Find where the given text appears and provide that cell's center as (X, Y) coordinate. 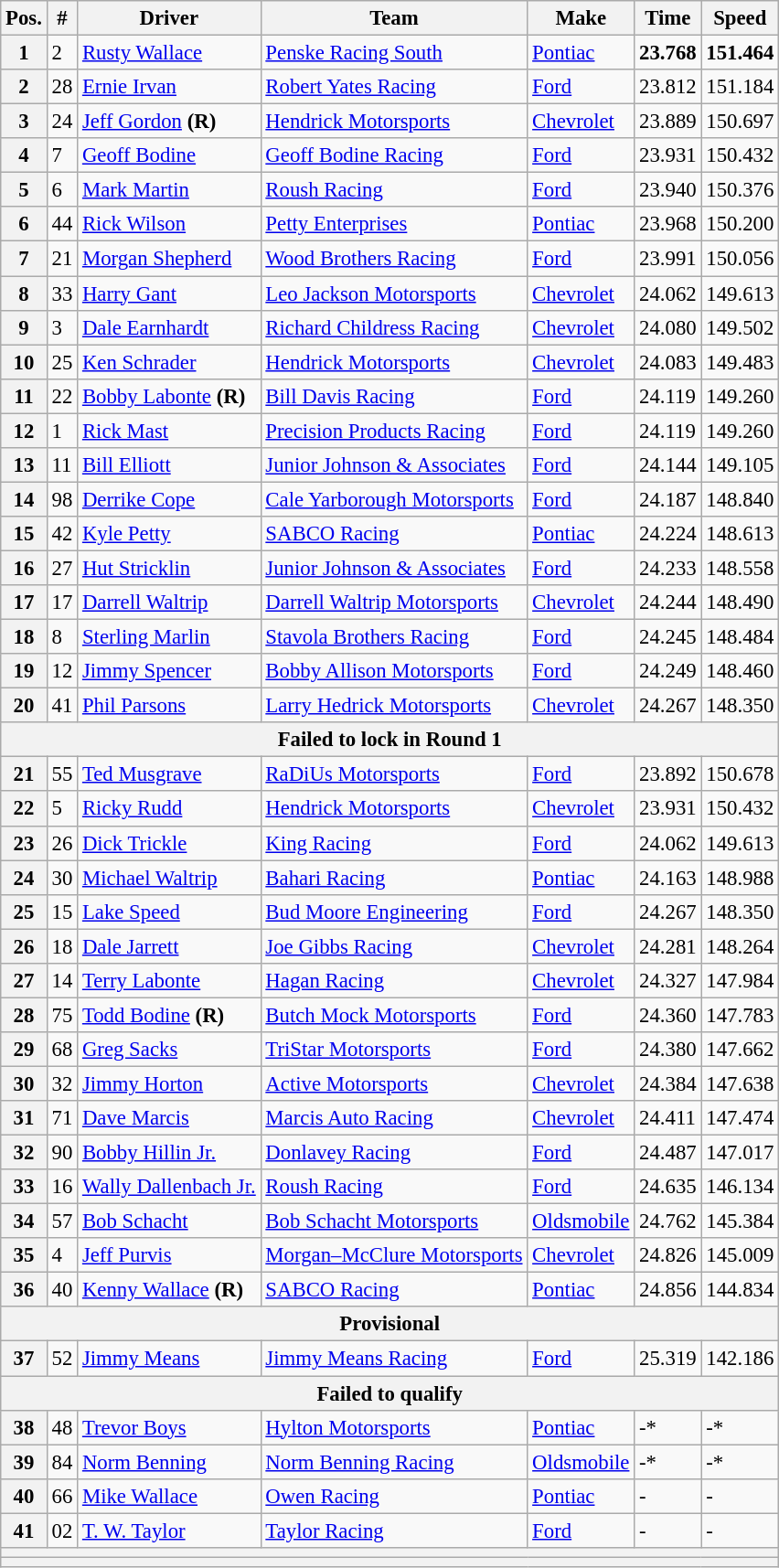
Bobby Allison Motorsports (394, 671)
148.840 (741, 499)
Jimmy Horton (169, 1083)
148.988 (741, 878)
24.080 (667, 327)
RaDiUs Motorsports (394, 774)
25.319 (667, 1359)
23.768 (667, 53)
23.940 (667, 190)
Geoff Bodine Racing (394, 155)
Bill Davis Racing (394, 396)
T. W. Taylor (169, 1531)
TriStar Motorsports (394, 1050)
Bob Schacht (169, 1221)
13 (24, 465)
24.224 (667, 534)
24.826 (667, 1255)
Donlavey Racing (394, 1153)
Todd Bodine (R) (169, 1015)
23.892 (667, 774)
24.233 (667, 568)
Owen Racing (394, 1496)
Ricky Rudd (169, 809)
24.144 (667, 465)
52 (62, 1359)
Robert Yates Racing (394, 87)
Dick Trickle (169, 843)
147.474 (741, 1118)
20 (24, 706)
Active Motorsports (394, 1083)
Lake Speed (169, 912)
151.464 (741, 53)
Hagan Racing (394, 981)
24.635 (667, 1187)
90 (62, 1153)
24.360 (667, 1015)
148.558 (741, 568)
Jeff Gordon (R) (169, 122)
71 (62, 1118)
Joe Gibbs Racing (394, 946)
Wally Dallenbach Jr. (169, 1187)
Greg Sacks (169, 1050)
149.502 (741, 327)
66 (62, 1496)
29 (24, 1050)
Petty Enterprises (394, 224)
148.264 (741, 946)
Bob Schacht Motorsports (394, 1221)
55 (62, 774)
Phil Parsons (169, 706)
24.244 (667, 603)
147.638 (741, 1083)
150.678 (741, 774)
24.856 (667, 1290)
Butch Mock Motorsports (394, 1015)
Jimmy Means Racing (394, 1359)
149.105 (741, 465)
Provisional (389, 1325)
Kenny Wallace (R) (169, 1290)
King Racing (394, 843)
Team (394, 18)
Wood Brothers Racing (394, 259)
Failed to lock in Round 1 (389, 740)
24.380 (667, 1050)
Failed to qualify (389, 1393)
Sterling Marlin (169, 637)
Leo Jackson Motorsports (394, 293)
23.889 (667, 122)
Geoff Bodine (169, 155)
24.327 (667, 981)
48 (62, 1427)
35 (24, 1255)
Norm Benning (169, 1462)
75 (62, 1015)
150.200 (741, 224)
Morgan Shepherd (169, 259)
Cale Yarborough Motorsports (394, 499)
36 (24, 1290)
23.812 (667, 87)
Darrell Waltrip (169, 603)
# (62, 18)
24.487 (667, 1153)
02 (62, 1531)
23.968 (667, 224)
148.490 (741, 603)
23 (24, 843)
31 (24, 1118)
147.783 (741, 1015)
142.186 (741, 1359)
24.281 (667, 946)
Precision Products Racing (394, 431)
Rick Mast (169, 431)
Jimmy Means (169, 1359)
Bahari Racing (394, 878)
Pos. (24, 18)
44 (62, 224)
148.484 (741, 637)
Jeff Purvis (169, 1255)
Hylton Motorsports (394, 1427)
57 (62, 1221)
Make (582, 18)
Taylor Racing (394, 1531)
39 (24, 1462)
68 (62, 1050)
Stavola Brothers Racing (394, 637)
24.083 (667, 362)
150.376 (741, 190)
34 (24, 1221)
42 (62, 534)
Terry Labonte (169, 981)
Penske Racing South (394, 53)
Time (667, 18)
84 (62, 1462)
Derrike Cope (169, 499)
151.184 (741, 87)
Mike Wallace (169, 1496)
Dale Earnhardt (169, 327)
147.017 (741, 1153)
147.984 (741, 981)
24.249 (667, 671)
24.762 (667, 1221)
9 (24, 327)
23.991 (667, 259)
Bud Moore Engineering (394, 912)
Jimmy Spencer (169, 671)
19 (24, 671)
24.163 (667, 878)
38 (24, 1427)
150.056 (741, 259)
Speed (741, 18)
Richard Childress Racing (394, 327)
Larry Hedrick Motorsports (394, 706)
Kyle Petty (169, 534)
148.613 (741, 534)
Rusty Wallace (169, 53)
148.460 (741, 671)
Morgan–McClure Motorsports (394, 1255)
Dave Marcis (169, 1118)
145.009 (741, 1255)
24.411 (667, 1118)
Norm Benning Racing (394, 1462)
Hut Stricklin (169, 568)
145.384 (741, 1221)
10 (24, 362)
Michael Waltrip (169, 878)
Ted Musgrave (169, 774)
98 (62, 499)
Ernie Irvan (169, 87)
Bobby Hillin Jr. (169, 1153)
144.834 (741, 1290)
Trevor Boys (169, 1427)
Marcis Auto Racing (394, 1118)
146.134 (741, 1187)
Driver (169, 18)
Dale Jarrett (169, 946)
Ken Schrader (169, 362)
150.697 (741, 122)
Darrell Waltrip Motorsports (394, 603)
149.483 (741, 362)
24.384 (667, 1083)
Mark Martin (169, 190)
Bobby Labonte (R) (169, 396)
24.245 (667, 637)
Bill Elliott (169, 465)
37 (24, 1359)
Harry Gant (169, 293)
Rick Wilson (169, 224)
147.662 (741, 1050)
24.187 (667, 499)
